Search for the cell housing the specified text and yield its (x, y) center coordinate. 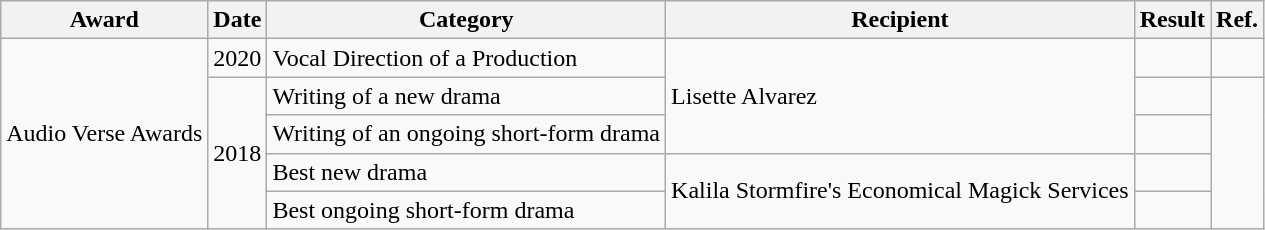
Audio Verse Awards (104, 134)
2018 (238, 153)
Kalila Stormfire's Economical Magick Services (900, 191)
Award (104, 20)
Category (466, 20)
Best ongoing short-form drama (466, 210)
Vocal Direction of a Production (466, 58)
Recipient (900, 20)
Best new drama (466, 172)
Writing of an ongoing short-form drama (466, 134)
Lisette Alvarez (900, 96)
Ref. (1238, 20)
Writing of a new drama (466, 96)
Result (1172, 20)
Date (238, 20)
2020 (238, 58)
